Output the (X, Y) coordinate of the center of the cell containing the given text.  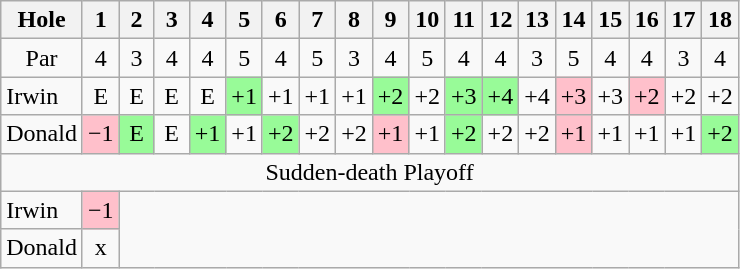
Par (42, 58)
16 (648, 20)
2 (136, 20)
11 (464, 20)
8 (354, 20)
15 (610, 20)
12 (500, 20)
Sudden-death Playoff (370, 172)
6 (280, 20)
10 (428, 20)
13 (538, 20)
1 (100, 20)
9 (390, 20)
17 (684, 20)
18 (720, 20)
Hole (42, 20)
7 (318, 20)
x (100, 248)
14 (574, 20)
